Extract the (x, y) coordinate from the center of the cell holding the provided text.  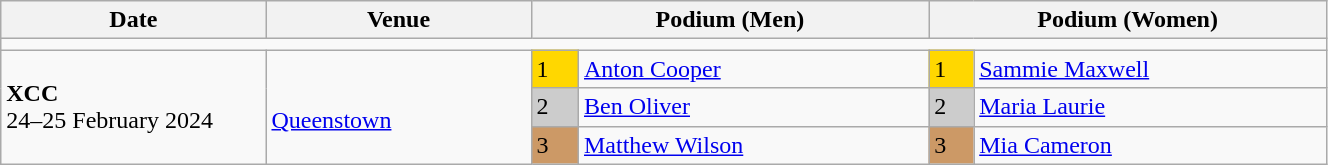
Podium (Women) (1128, 20)
Mia Cameron (1150, 145)
Queenstown (398, 107)
Matthew Wilson (753, 145)
Sammie Maxwell (1150, 69)
Podium (Men) (730, 20)
Venue (398, 20)
Ben Oliver (753, 107)
Date (134, 20)
Maria Laurie (1150, 107)
Anton Cooper (753, 69)
XCC 24–25 February 2024 (134, 107)
